Locate the cell with the specified text and output its (X, Y) center coordinate. 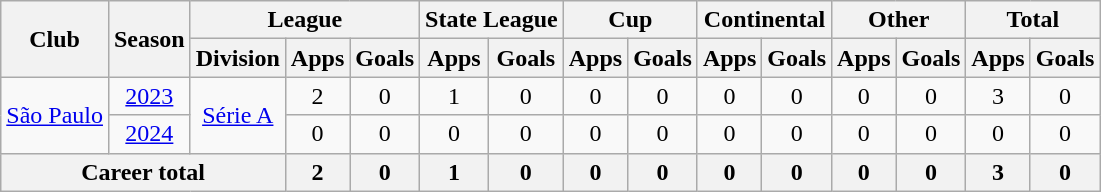
2024 (149, 134)
São Paulo (55, 115)
Division (238, 58)
Total (1033, 20)
Cup (630, 20)
Season (149, 39)
League (304, 20)
2023 (149, 96)
Série A (238, 115)
State League (492, 20)
Career total (144, 172)
Other (899, 20)
Continental (764, 20)
Club (55, 39)
